Detect which cell encompasses the target text, then output its [X, Y] center coordinate. 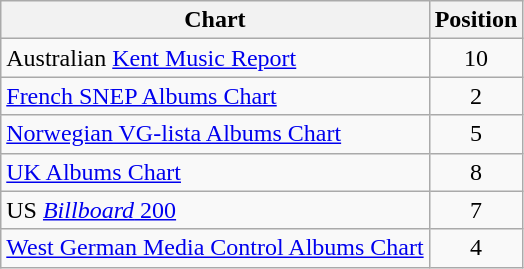
Chart [215, 20]
4 [476, 248]
2 [476, 96]
Australian Kent Music Report [215, 58]
8 [476, 172]
10 [476, 58]
UK Albums Chart [215, 172]
7 [476, 210]
French SNEP Albums Chart [215, 96]
Position [476, 20]
5 [476, 134]
Norwegian VG-lista Albums Chart [215, 134]
US Billboard 200 [215, 210]
West German Media Control Albums Chart [215, 248]
